For the text-containing cell, return its midpoint in (x, y) coordinate format. 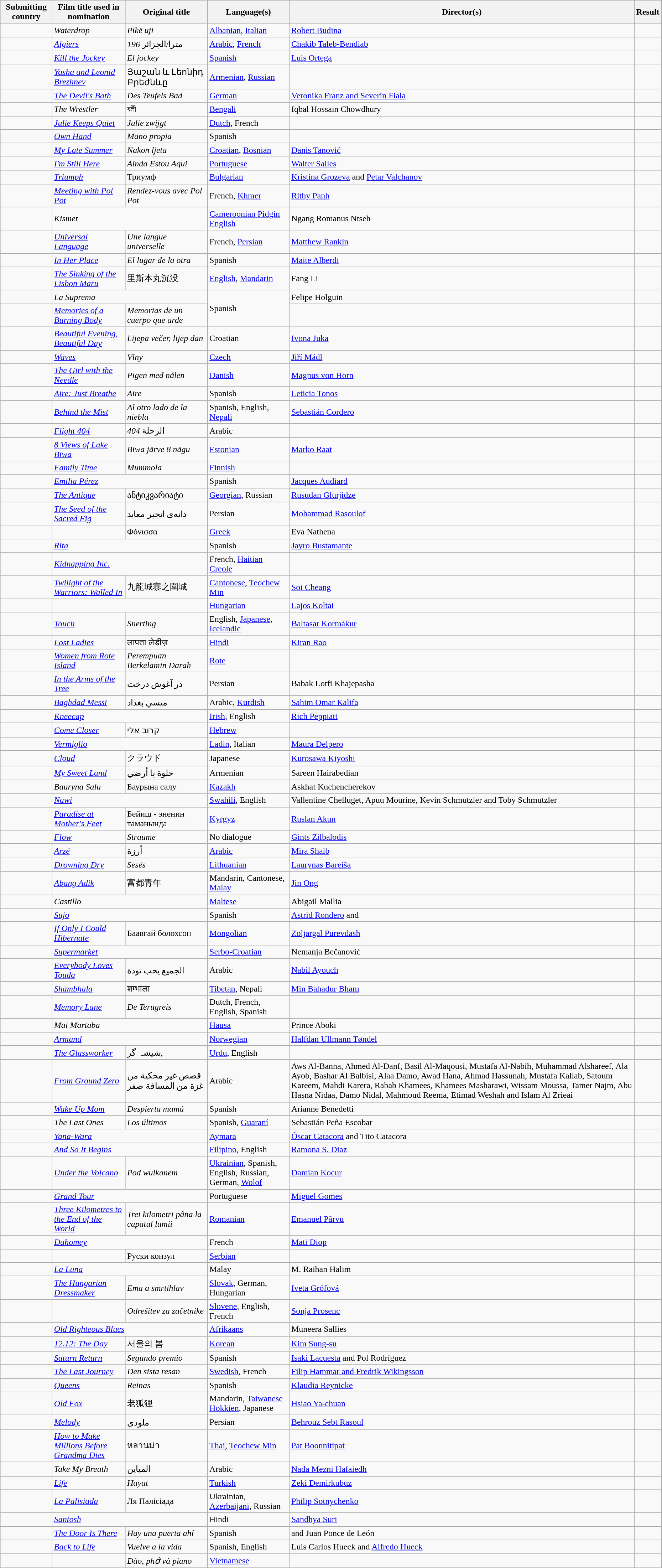
Malay (249, 1269)
Pikë uji (166, 30)
Life (88, 1483)
Baghdad Messi (88, 703)
Language(s) (249, 12)
Gints Zilbalodis (462, 837)
Family Time (88, 467)
Mati Diop (462, 1242)
Rusudan Glurjidze (462, 495)
Everybody Loves Touda (88, 970)
Spanish, English (249, 1547)
French, Haitian Creole (249, 564)
Lajos Koltai (462, 605)
Arzé (88, 851)
My Late Summer (88, 150)
Ля Палісіада (166, 1501)
Urdu, English (249, 1053)
Tibetan, Nepali (249, 988)
8 Views of Lake Biwa (88, 449)
Perempuan Berkelamin Darah (166, 661)
The Girl with the Needle (88, 376)
Filipino, English (249, 1149)
Arabic, Kurdish (249, 703)
Shambhala (88, 988)
Vallentine Chelluget, Apuu Mourine, Kevin Schmutzler and Toby Schmutzler (462, 800)
Aire: Just Breathe (88, 394)
Isaki Lacuesta and Pol Rodríguez (462, 1358)
دانه‌ی انجیر معابد (166, 514)
Bauryna Salu (88, 787)
Robert Budina (462, 30)
Jayro Bustamante (462, 545)
French, Khmer (249, 195)
Original title (166, 12)
Danish (249, 376)
I'm Still Here (88, 164)
Despierta mamá (166, 1109)
Kazakh (249, 787)
शम्भाला (166, 988)
De Terugreis (166, 1007)
Sesės (166, 865)
Afrikaans (249, 1329)
Finnish (249, 467)
Babak Lotfi Khajepasha (462, 684)
Memory Lane (88, 1007)
Mandarin, Taiwanese Hokkien, Japanese (249, 1404)
And So It Begins (130, 1149)
Serbo-Croatian (249, 952)
Laurynas Bareiša (462, 865)
Sareen Hairabedian (462, 773)
Eva Nathena (462, 532)
Old Fox (88, 1404)
Take My Breath (88, 1469)
Felipe Holguin (462, 297)
Kill the Jockey (88, 58)
Biwa järve 8 nägu (166, 449)
ანტიკვარიატი (166, 495)
Hayat (166, 1483)
In Her Place (88, 260)
Ladin, Italian (249, 744)
Greek (249, 532)
Meeting with Pol Pot (88, 195)
Kneecap (130, 716)
Emanuel Pârvu (462, 1219)
Руски конзул (166, 1256)
Dutch, French (249, 123)
Hay una puerta ahí (166, 1533)
Nawi (130, 800)
Julie zwijgt (166, 123)
Romanian (249, 1219)
Behrouz Sebt Rasoul (462, 1422)
El lugar de la otra (166, 260)
九龍城寨之圍城 (166, 587)
قصص غير محكية من غزة من المسافة صفر (166, 1081)
Min Bahadur Bham (462, 988)
Director(s) (462, 12)
Mira Shaib (462, 851)
Cantonese, Teochew Min (249, 587)
Slovene, English, French (249, 1311)
Three Kilometres to the End of the World (88, 1219)
No dialogue (249, 837)
Kyrgyz (249, 819)
Damian Kocur (462, 1173)
Matthew Rankin (462, 242)
12.12: The Day (88, 1344)
Norwegian (249, 1039)
Jacques Audiard (462, 481)
Abigail Mallia (462, 901)
Arianne Benedetti (462, 1109)
Nemanja Bečanović (462, 952)
Beautiful Evening, Beautiful Day (88, 338)
Estonian (249, 449)
Memorias de un cuerpo que arde (166, 315)
Magnus von Horn (462, 376)
Chakib Taleb-Bendiab (462, 44)
里斯本丸沉没 (166, 279)
The Glassworker (88, 1053)
Pat Boonnitipat (462, 1445)
Đào, phở và piano (166, 1561)
Maltese (249, 901)
Fang Li (462, 279)
Kiran Rao (462, 642)
Ramona S. Diaz (462, 1149)
Kismet (130, 219)
Bulgarian (249, 177)
Mano propia (166, 136)
المباين (166, 1469)
富都青年 (166, 883)
Des Teufels Bad (166, 96)
Baltasar Kormákur (462, 623)
The Wrestler (88, 109)
Serbian (249, 1256)
Veronika Franz and Severin Fiala (462, 96)
196 مترا/الجزائر (166, 44)
Maura Delpero (462, 744)
Los últimos (166, 1122)
The Hungarian Dressmaker (88, 1288)
Armand (130, 1039)
Flight 404 (88, 431)
Pod wulkanem (166, 1173)
Algiers (88, 44)
German (249, 96)
Soi Cheang (462, 587)
Grand Tour (130, 1196)
Ainda Estou Aqui (166, 164)
Trei kilometri pâna la capatul lumii (166, 1219)
Saturn Return (88, 1358)
How to Make Millions Before Grandma Dies (88, 1445)
Own Hand (88, 136)
Behind the Mist (88, 412)
Marko Raat (462, 449)
ملودی (166, 1422)
Askhat Kuchencherekov (462, 787)
Триумф (166, 177)
404 الرحلة (166, 431)
বলী (166, 109)
Rithy Panh (462, 195)
La Suprema (130, 297)
Kurosawa Kiyoshi (462, 758)
حلوة يا أرضي (166, 773)
Japanese (249, 758)
Supermarket (130, 952)
Arabic, French (249, 44)
Luis Carlos Hueck and Alfredo Hueck (462, 1547)
Jiří Mádl (462, 357)
أرزة (166, 851)
Hungarian (249, 605)
Klaudia Reynicke (462, 1385)
Iqbal Hossain Chowdhury (462, 109)
The Seed of the Sacred Fig (88, 514)
Armenian (249, 773)
Old Righteous Blues (130, 1329)
Mohammad Rasoulof (462, 514)
در آغوش درخت (166, 684)
Hsiao Ya-chuan (462, 1404)
Slovak, German, Hungarian (249, 1288)
Den sista resan (166, 1372)
The Devil's Bath (88, 96)
Hebrew (249, 730)
Santosh (130, 1520)
Lithuanian (249, 865)
Submitting country (26, 12)
Snerting (166, 623)
Waves (88, 357)
My Sweet Land (88, 773)
서울의 봄 (166, 1344)
Pigen med nålen (166, 376)
Ema a smrtihlav (166, 1288)
Turkish (249, 1483)
Muneera Sallies (462, 1329)
クラウド (166, 758)
Back to Life (88, 1547)
लापता लेडीज़ (166, 642)
M. Raihan Halim (462, 1269)
The Last Ones (88, 1122)
Zeki Demirkubuz (462, 1483)
Swedish, French (249, 1372)
The Antique (88, 495)
Under the Volcano (88, 1173)
French, Persian (249, 242)
French (249, 1242)
Aymara (249, 1136)
The Last Journey (88, 1372)
Mummola (166, 467)
Kristina Grozeva and Petar Valchanov (462, 177)
Waterdrop (88, 30)
Rich Peppiatt (462, 716)
Dutch, French, English, Spanish (249, 1007)
Յաշան և Լեոնիդ Բրեժնևը (166, 77)
Al otro lado de la niebla (166, 412)
Twilight of the Warriors: Walled In (88, 587)
El jockey (166, 58)
Bengali (249, 109)
Ivona Juka (462, 338)
Albanian, Italian (249, 30)
Triumph (88, 177)
Une langue universelle (166, 242)
and Juan Ponce de León (462, 1533)
English, Japanese, Icelandic (249, 623)
Rita (130, 545)
La Palisiada (88, 1501)
Croatian (249, 338)
Vlny (166, 357)
In the Arms of the Tree (88, 684)
ميسي بغداد (166, 703)
Sebastián Cordero (462, 412)
Cameroonian Pidgin English (249, 219)
Mongolian (249, 933)
Come Closer (88, 730)
Film title used in nomination (88, 12)
Sahim Omar Kalifa (462, 703)
Lijepa večer, lijep dan (166, 338)
La Luna (130, 1269)
Ukrainian, Azerbaijani, Russian (249, 1501)
Reinas (166, 1385)
Melody (88, 1422)
Paradise at Mother's Feet (88, 819)
Aire (166, 394)
Miguel Gomes (462, 1196)
หลานม่า (166, 1445)
Mandarin, Cantonese, Malay (249, 883)
Universal Language (88, 242)
Thai, Teochew Min (249, 1445)
Georgian, Russian (249, 495)
The Sinking of the Lisbon Maru (88, 279)
Nabil Ayouch (462, 970)
Sujo (130, 915)
Result (648, 12)
Zoljargal Purevdash (462, 933)
Armenian, Russian (249, 77)
If Only I Could Hibernate (88, 933)
Lost Ladies (88, 642)
Spanish, Guaraní (249, 1122)
Maite Alberdi (462, 260)
Yasha and Leonid Brezhnev (88, 77)
Prince Aboki (462, 1025)
Halfdan Ullmann Tøndel (462, 1039)
老狐狸 (166, 1404)
Ukrainian, Spanish, English, Russian, German, Wolof (249, 1173)
Óscar Catacora and Tito Catacora (462, 1136)
Cloud (88, 758)
Odrešitev za začetnike (166, 1311)
Memories of a Burning Body (88, 315)
Leticia Tonos (462, 394)
Yana-Wara (130, 1136)
Castillo (130, 901)
Segundo premio (166, 1358)
From Ground Zero (88, 1081)
الجميع يحب تودة (166, 970)
Abang Adik (88, 883)
The Door Is There (88, 1533)
Irish, English (249, 716)
Nakon ljeta (166, 150)
Korean (249, 1344)
Sandhya Suri (462, 1520)
Vuelve a la vida (166, 1547)
Luis Ortega (462, 58)
Sebastián Peña Escobar (462, 1122)
Бейиш - эненин таманында (166, 819)
Баурына салу (166, 787)
Kim Sung-su (462, 1344)
Ngang Romanus Ntseh (462, 219)
Filip Hammar and Fredrik Wikingsson (462, 1372)
קרוב אלי (166, 730)
Kidnapping Inc. (130, 564)
Ruslan Akun (462, 819)
Jin Ong (462, 883)
Wake Up Mom (88, 1109)
شیشہ گر, (166, 1053)
Flow (88, 837)
Walter Salles (462, 164)
Emilia Pérez (130, 481)
Iveta Grófová (462, 1288)
Croatian, Bosnian (249, 150)
Women from Rote Island (88, 661)
Баавгай болохсон (166, 933)
Straume (166, 837)
Vietnamese (249, 1561)
Vermiglio (130, 744)
Rote (249, 661)
Hausa (249, 1025)
English, Mandarin (249, 279)
Julie Keeps Quiet (88, 123)
Spanish, English, Nepali (249, 412)
Nada Mezni Hafaiedh (462, 1469)
Sonja Prosenc (462, 1311)
Czech (249, 357)
Drowning Dry (88, 865)
Queens (88, 1385)
Touch (88, 623)
Φόνισσα (166, 532)
Dahomey (130, 1242)
Astrid Rondero and (462, 915)
Philip Sotnychenko (462, 1501)
Danis Tanović (462, 150)
Rendez-vous avec Pol Pot (166, 195)
Mai Martaba (130, 1025)
Swahili, English (249, 800)
